Identify which cell holds the provided text, then report its [X, Y] central coordinate. 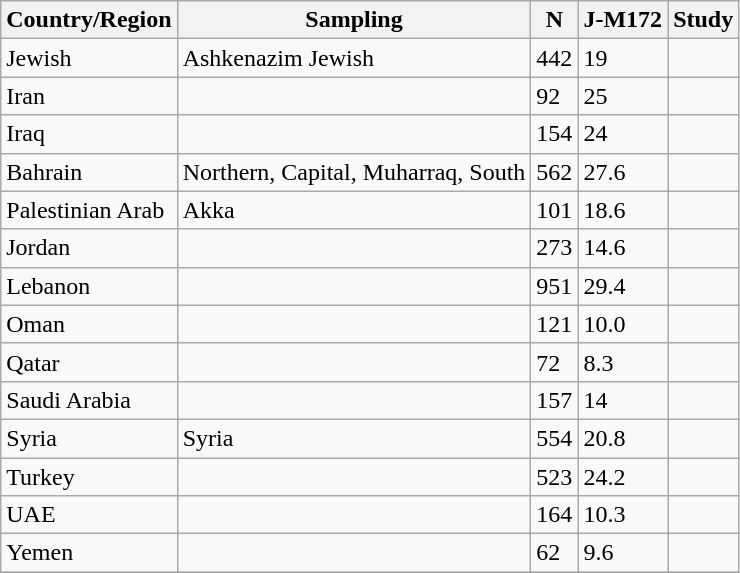
UAE [89, 515]
N [554, 20]
Country/Region [89, 20]
10.3 [623, 515]
442 [554, 58]
27.6 [623, 172]
101 [554, 210]
Lebanon [89, 286]
121 [554, 324]
24 [623, 134]
154 [554, 134]
Ashkenazim Jewish [354, 58]
20.8 [623, 438]
29.4 [623, 286]
18.6 [623, 210]
Jordan [89, 248]
Turkey [89, 477]
Iran [89, 96]
554 [554, 438]
Jewish [89, 58]
19 [623, 58]
951 [554, 286]
Saudi Arabia [89, 400]
9.6 [623, 553]
10.0 [623, 324]
Bahrain [89, 172]
62 [554, 553]
164 [554, 515]
Study [704, 20]
Qatar [89, 362]
8.3 [623, 362]
J-M172 [623, 20]
72 [554, 362]
Akka [354, 210]
14 [623, 400]
157 [554, 400]
Oman [89, 324]
24.2 [623, 477]
Sampling [354, 20]
Northern, Capital, Muharraq, South [354, 172]
523 [554, 477]
Yemen [89, 553]
Palestinian Arab [89, 210]
273 [554, 248]
92 [554, 96]
Iraq [89, 134]
562 [554, 172]
25 [623, 96]
14.6 [623, 248]
